Determine the [X, Y] coordinate at the center of the cell enclosing the given text.  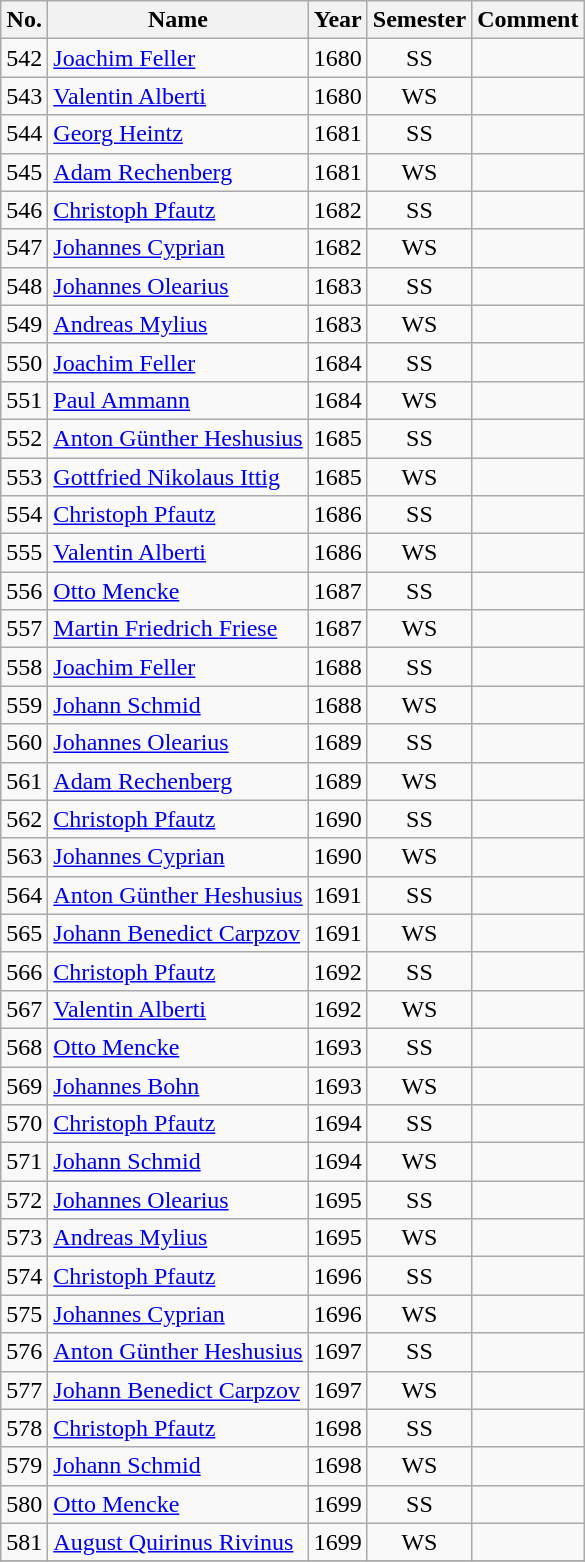
566 [24, 971]
570 [24, 1124]
565 [24, 933]
Gottfried Nikolaus Ittig [178, 477]
546 [24, 210]
Year [338, 20]
Comment [528, 20]
August Quirinus Rivinus [178, 1542]
579 [24, 1466]
563 [24, 857]
Martin Friedrich Friese [178, 629]
569 [24, 1085]
573 [24, 1238]
560 [24, 743]
542 [24, 58]
555 [24, 553]
581 [24, 1542]
551 [24, 400]
543 [24, 96]
549 [24, 324]
Georg Heintz [178, 134]
547 [24, 248]
576 [24, 1352]
No. [24, 20]
548 [24, 286]
553 [24, 477]
580 [24, 1504]
Paul Ammann [178, 400]
Name [178, 20]
550 [24, 362]
557 [24, 629]
561 [24, 781]
552 [24, 438]
564 [24, 895]
575 [24, 1314]
545 [24, 172]
Semester [419, 20]
572 [24, 1200]
574 [24, 1276]
556 [24, 591]
558 [24, 667]
562 [24, 819]
577 [24, 1390]
544 [24, 134]
Johannes Bohn [178, 1085]
571 [24, 1162]
568 [24, 1047]
559 [24, 705]
578 [24, 1428]
567 [24, 1009]
554 [24, 515]
